From the cell containing the given text, extract its center point as (X, Y) coordinate. 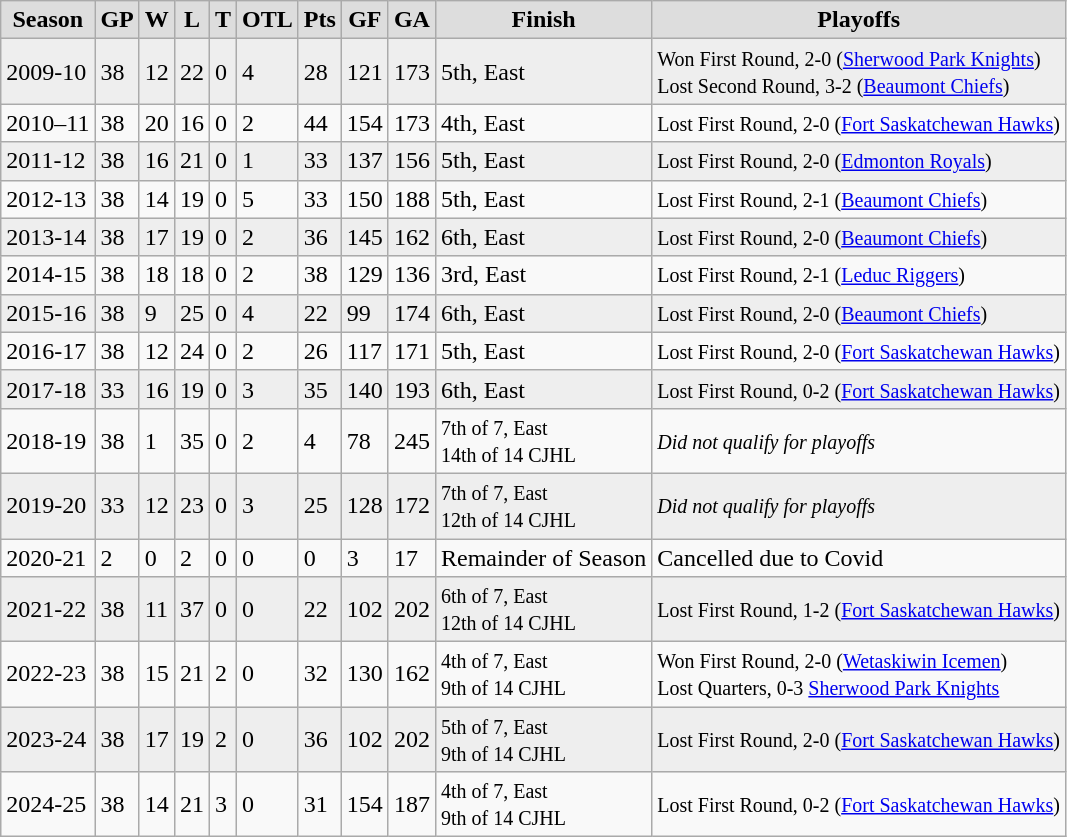
78 (364, 440)
121 (364, 72)
150 (364, 199)
2011-12 (48, 161)
5 (268, 199)
11 (156, 610)
T (222, 20)
136 (412, 275)
Remainder of Season (543, 557)
GF (364, 20)
GA (412, 20)
2020-21 (48, 557)
7th of 7, East12th of 14 CJHL (543, 506)
245 (412, 440)
128 (364, 506)
193 (412, 389)
Won First Round, 2-0 (Wetaskiwin Icemen)Lost Quarters, 0-3 Sherwood Park Knights (859, 674)
2013-14 (48, 237)
137 (364, 161)
Won First Round, 2-0 (Sherwood Park Knights)Lost Second Round, 3-2 (Beaumont Chiefs) (859, 72)
117 (364, 351)
Finish (543, 20)
188 (412, 199)
174 (412, 313)
156 (412, 161)
20 (156, 123)
26 (320, 351)
37 (192, 610)
2018-19 (48, 440)
2012-13 (48, 199)
Season (48, 20)
OTL (268, 20)
171 (412, 351)
4th, East (543, 123)
Lost First Round, 2-1 (Leduc Riggers) (859, 275)
130 (364, 674)
2019-20 (48, 506)
31 (320, 804)
Cancelled due to Covid (859, 557)
129 (364, 275)
28 (320, 72)
GP (117, 20)
2016-17 (48, 351)
L (192, 20)
2015-16 (48, 313)
2009-10 (48, 72)
2023-24 (48, 740)
2017-18 (48, 389)
Playoffs (859, 20)
24 (192, 351)
Lost First Round, 2-1 (Beaumont Chiefs) (859, 199)
140 (364, 389)
Pts (320, 20)
99 (364, 313)
6th of 7, East12th of 14 CJHL (543, 610)
Lost First Round, 2-0 (Edmonton Royals) (859, 161)
Lost First Round, 1-2 (Fort Saskatchewan Hawks) (859, 610)
172 (412, 506)
23 (192, 506)
2010–11 (48, 123)
2024-25 (48, 804)
15 (156, 674)
7th of 7, East14th of 14 CJHL (543, 440)
44 (320, 123)
2022-23 (48, 674)
5th of 7, East9th of 14 CJHL (543, 740)
145 (364, 237)
2021-22 (48, 610)
3rd, East (543, 275)
9 (156, 313)
W (156, 20)
32 (320, 674)
2014-15 (48, 275)
187 (412, 804)
